Pinpoint the cell where the given text exists, returning its (X, Y) midpoint coordinate. 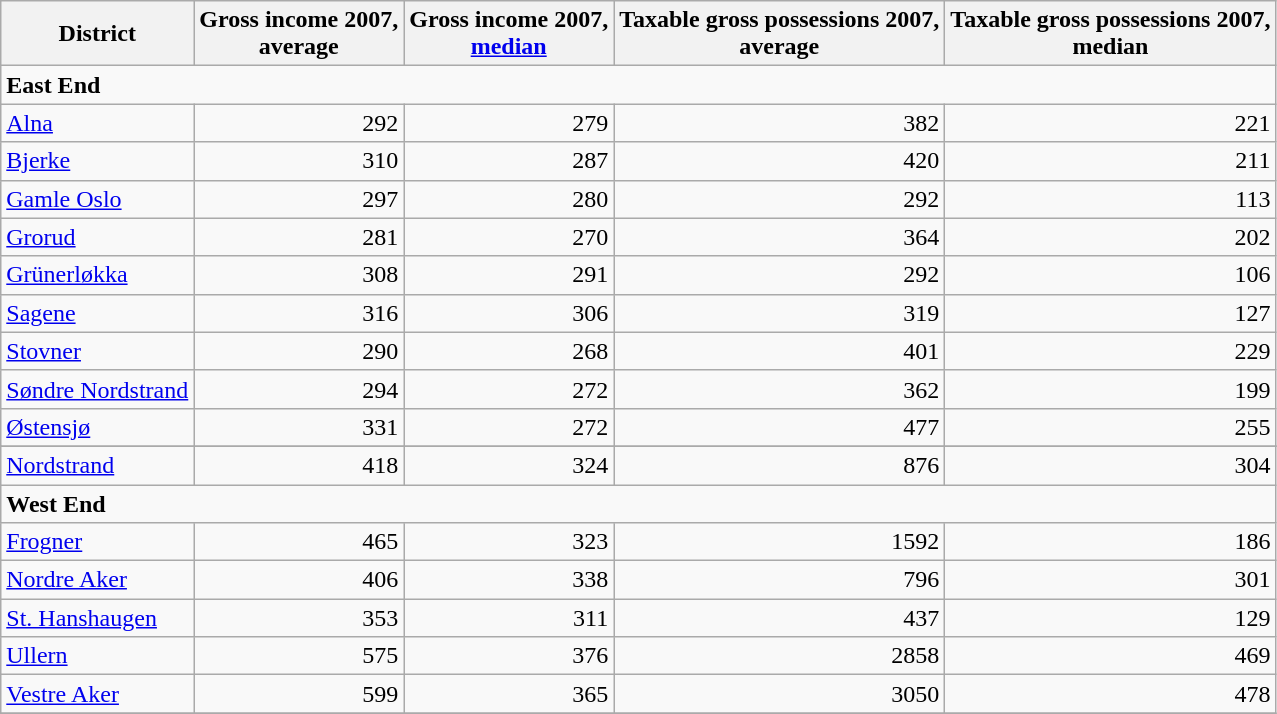
Gross income 2007, average (299, 34)
281 (299, 237)
294 (299, 389)
401 (780, 351)
Østensjø (98, 427)
420 (780, 161)
Vestre Aker (98, 694)
Alna (98, 123)
202 (1110, 237)
255 (1110, 427)
364 (780, 237)
279 (509, 123)
306 (509, 313)
Sagene (98, 313)
291 (509, 275)
West End (638, 503)
599 (299, 694)
418 (299, 465)
287 (509, 161)
Stovner (98, 351)
106 (1110, 275)
406 (299, 580)
308 (299, 275)
Bjerke (98, 161)
Gamle Oslo (98, 199)
Nordre Aker (98, 580)
465 (299, 542)
382 (780, 123)
Taxable gross possessions 2007, median (1110, 34)
301 (1110, 580)
229 (1110, 351)
199 (1110, 389)
Frogner (98, 542)
338 (509, 580)
319 (780, 313)
113 (1110, 199)
353 (299, 618)
268 (509, 351)
Søndre Nordstrand (98, 389)
331 (299, 427)
376 (509, 656)
Ullern (98, 656)
129 (1110, 618)
316 (299, 313)
Grorud (98, 237)
221 (1110, 123)
575 (299, 656)
310 (299, 161)
437 (780, 618)
280 (509, 199)
311 (509, 618)
Grünerløkka (98, 275)
127 (1110, 313)
186 (1110, 542)
323 (509, 542)
876 (780, 465)
469 (1110, 656)
324 (509, 465)
2858 (780, 656)
362 (780, 389)
290 (299, 351)
297 (299, 199)
304 (1110, 465)
478 (1110, 694)
St. Hanshaugen (98, 618)
Nordstrand (98, 465)
270 (509, 237)
477 (780, 427)
Gross income 2007, median (509, 34)
3050 (780, 694)
1592 (780, 542)
211 (1110, 161)
Taxable gross possessions 2007, average (780, 34)
East End (638, 85)
District (98, 34)
796 (780, 580)
365 (509, 694)
